Capture the cell that displays the provided text and extract its [X, Y] central coordinate. 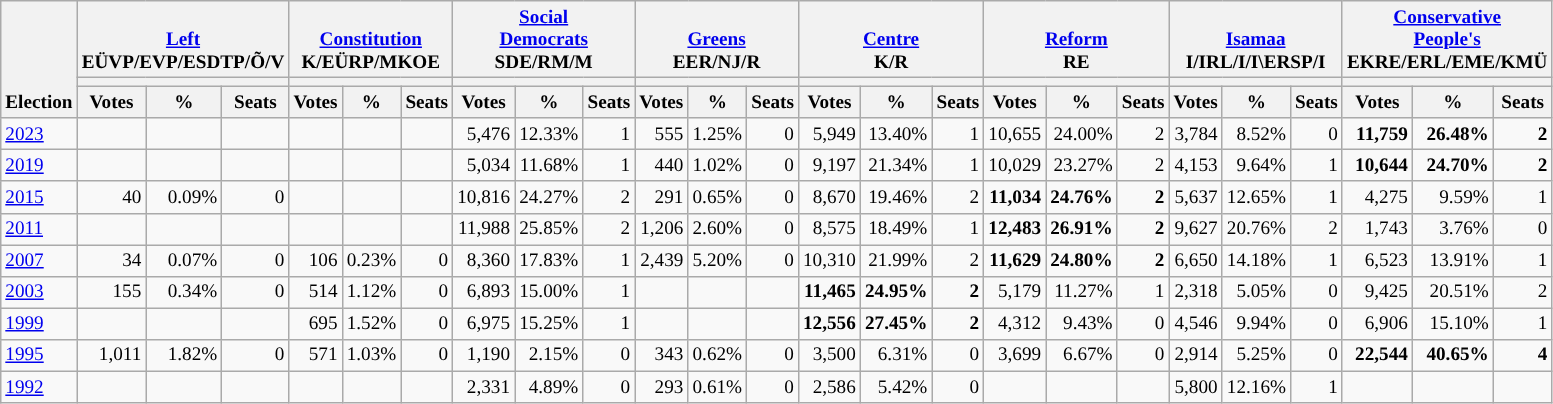
10,816 [484, 197]
440 [662, 166]
291 [662, 197]
1995 [39, 355]
20.51% [1452, 292]
8,670 [829, 197]
1.52% [372, 324]
26.91% [1082, 229]
34 [112, 261]
293 [662, 387]
5.25% [1256, 355]
2003 [39, 292]
5,949 [829, 134]
9.94% [1256, 324]
2,318 [1196, 292]
571 [316, 355]
0.62% [718, 355]
4,153 [1196, 166]
13.91% [1452, 261]
3,699 [1015, 355]
155 [112, 292]
5,637 [1196, 197]
27.45% [896, 324]
1.02% [718, 166]
9,197 [829, 166]
5,179 [1015, 292]
0.61% [718, 387]
21.34% [896, 166]
1.82% [184, 355]
ReformRE [1076, 40]
GreensEER/NJ/R [717, 40]
4,312 [1015, 324]
11.27% [1082, 292]
12.65% [1256, 197]
24.00% [1082, 134]
6,893 [484, 292]
24.80% [1082, 261]
11,759 [1377, 134]
0.23% [372, 261]
10,644 [1377, 166]
IsamaaI/IRL/I/I\ERSP/I [1256, 40]
1.03% [372, 355]
2,914 [1196, 355]
5.20% [718, 261]
514 [316, 292]
555 [662, 134]
15.10% [1452, 324]
4 [1522, 355]
2023 [39, 134]
6,975 [484, 324]
6.31% [896, 355]
2,586 [829, 387]
5,800 [1196, 387]
13.40% [896, 134]
9.64% [1256, 166]
20.76% [1256, 229]
2015 [39, 197]
106 [316, 261]
343 [662, 355]
2.15% [549, 355]
8,575 [829, 229]
6.67% [1082, 355]
0.34% [184, 292]
2,439 [662, 261]
10,310 [829, 261]
ConstitutionK/EÜRP/MKOE [371, 40]
19.46% [896, 197]
21.99% [896, 261]
9,627 [1196, 229]
12.16% [1256, 387]
0.65% [718, 197]
5.42% [896, 387]
5,476 [484, 134]
11,465 [829, 292]
2011 [39, 229]
5,034 [484, 166]
24.70% [1452, 166]
2.60% [718, 229]
40.65% [1452, 355]
14.18% [1256, 261]
6,650 [1196, 261]
12,556 [829, 324]
22,544 [1377, 355]
1.25% [718, 134]
1,190 [484, 355]
10,655 [1015, 134]
18.49% [896, 229]
Election [39, 60]
SocialDemocratsSDE/RM/M [544, 40]
15.00% [549, 292]
26.48% [1452, 134]
1,206 [662, 229]
9.43% [1082, 324]
11.68% [549, 166]
12.33% [549, 134]
6,906 [1377, 324]
9,425 [1377, 292]
23.27% [1082, 166]
24.95% [896, 292]
10,029 [1015, 166]
1,011 [112, 355]
40 [112, 197]
8,360 [484, 261]
12,483 [1015, 229]
3,500 [829, 355]
5.05% [1256, 292]
4,275 [1377, 197]
17.83% [549, 261]
2007 [39, 261]
2019 [39, 166]
1999 [39, 324]
11,629 [1015, 261]
1.12% [372, 292]
0.09% [184, 197]
8.52% [1256, 134]
4.89% [549, 387]
24.27% [549, 197]
CentreK/R [890, 40]
15.25% [549, 324]
11,034 [1015, 197]
24.76% [1082, 197]
695 [316, 324]
2,331 [484, 387]
4,546 [1196, 324]
1992 [39, 387]
3.76% [1452, 229]
3,784 [1196, 134]
25.85% [549, 229]
11,988 [484, 229]
1,743 [1377, 229]
LeftEÜVP/EVP/ESDTP/Õ/V [183, 40]
ConservativePeople'sEKRE/ERL/EME/KMÜ [1447, 40]
0.07% [184, 261]
6,523 [1377, 261]
9.59% [1452, 197]
